Pinpoint the cell where the given text exists, returning its [X, Y] midpoint coordinate. 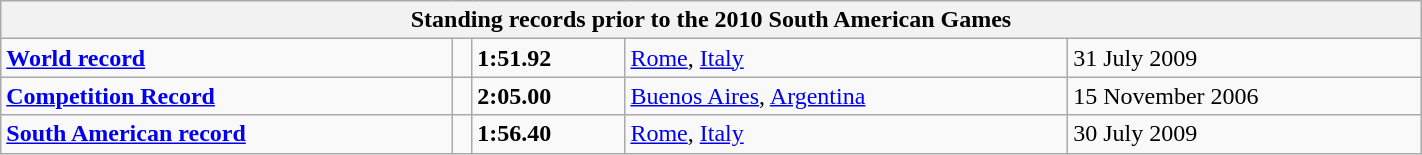
2:05.00 [548, 96]
Buenos Aires, Argentina [846, 96]
Competition Record [226, 96]
1:51.92 [548, 58]
31 July 2009 [1245, 58]
Standing records prior to the 2010 South American Games [711, 20]
15 November 2006 [1245, 96]
1:56.40 [548, 134]
World record [226, 58]
South American record [226, 134]
30 July 2009 [1245, 134]
